Locate the cell with the specified text and output its (x, y) center coordinate. 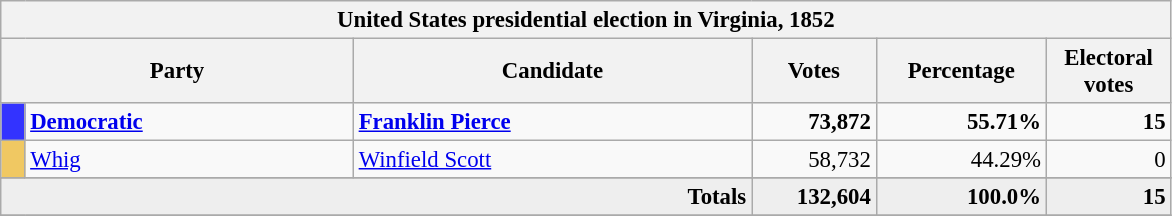
Franklin Pierce (552, 122)
0 (1108, 160)
Winfield Scott (552, 160)
100.0% (961, 197)
Totals (376, 197)
Democratic (189, 122)
Candidate (552, 72)
55.71% (961, 122)
Percentage (961, 72)
Party (178, 72)
132,604 (814, 197)
Whig (189, 160)
Votes (814, 72)
58,732 (814, 160)
United States presidential election in Virginia, 1852 (586, 20)
73,872 (814, 122)
Electoral votes (1108, 72)
44.29% (961, 160)
